Capture the cell that displays the provided text and extract its (X, Y) central coordinate. 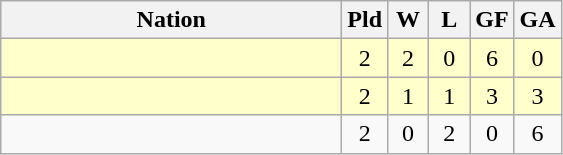
W (408, 20)
Pld (365, 20)
GA (538, 20)
Nation (172, 20)
GF (492, 20)
L (450, 20)
